Extract the (X, Y) coordinate from the center of the cell holding the provided text.  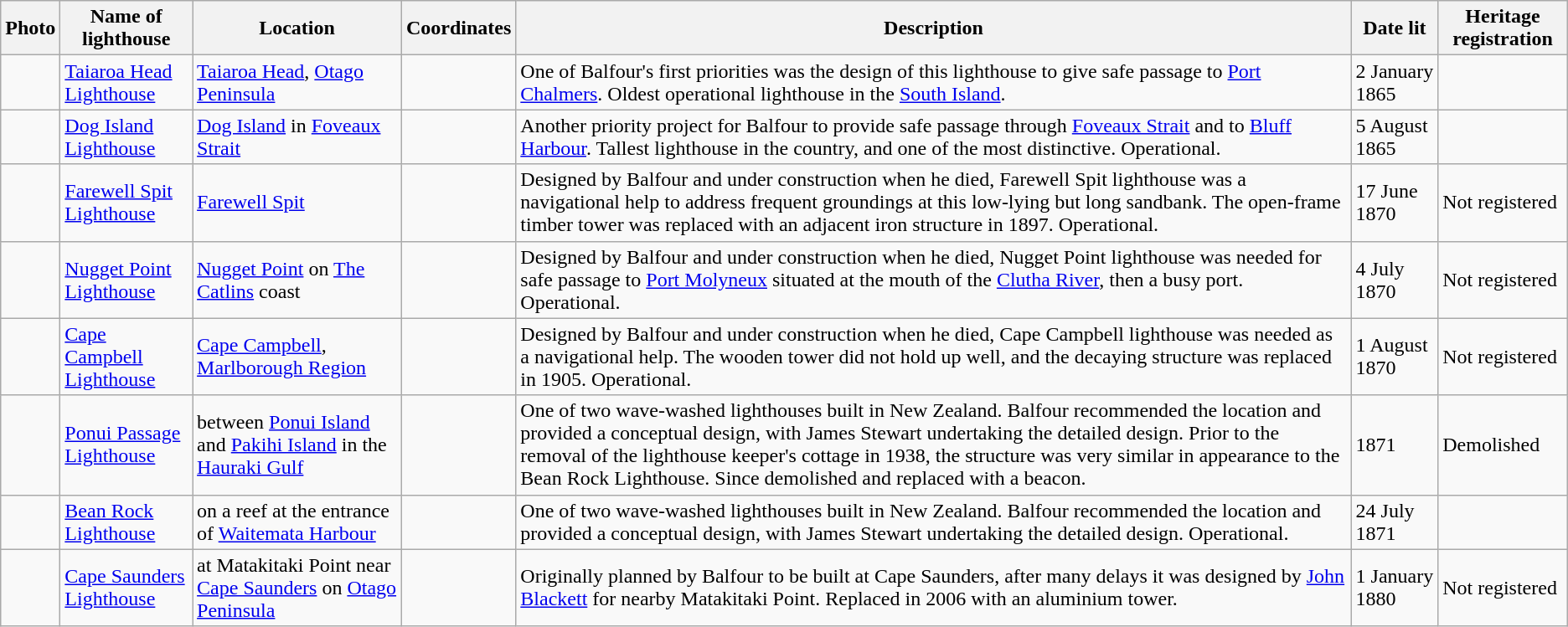
Description (933, 28)
Taiaroa Head Lighthouse (126, 82)
Ponui Passage Lighthouse (126, 445)
2 January 1865 (1395, 82)
Taiaroa Head, Otago Peninsula (297, 82)
at Matakitaki Point near Cape Saunders on Otago Peninsula (297, 588)
Demolished (1503, 445)
Farewell Spit (297, 203)
Farewell Spit Lighthouse (126, 203)
24 July 1871 (1395, 522)
Coordinates (458, 28)
Nugget Point on The Catlins coast (297, 280)
Photo (30, 28)
4 July 1870 (1395, 280)
5 August 1865 (1395, 137)
1 August 1870 (1395, 357)
between Ponui Island and Pakihi Island in the Hauraki Gulf (297, 445)
on a reef at the entrance of Waitemata Harbour (297, 522)
Nugget Point Lighthouse (126, 280)
Cape Campbell, Marlborough Region (297, 357)
1 January 1880 (1395, 588)
Cape Saunders Lighthouse (126, 588)
Cape Campbell Lighthouse (126, 357)
Heritage registration (1503, 28)
1871 (1395, 445)
Dog Island in Foveaux Strait (297, 137)
Date lit (1395, 28)
Dog Island Lighthouse (126, 137)
Bean Rock Lighthouse (126, 522)
17 June 1870 (1395, 203)
Location (297, 28)
Name of lighthouse (126, 28)
